Locate the cell with the specified text and output its (x, y) center coordinate. 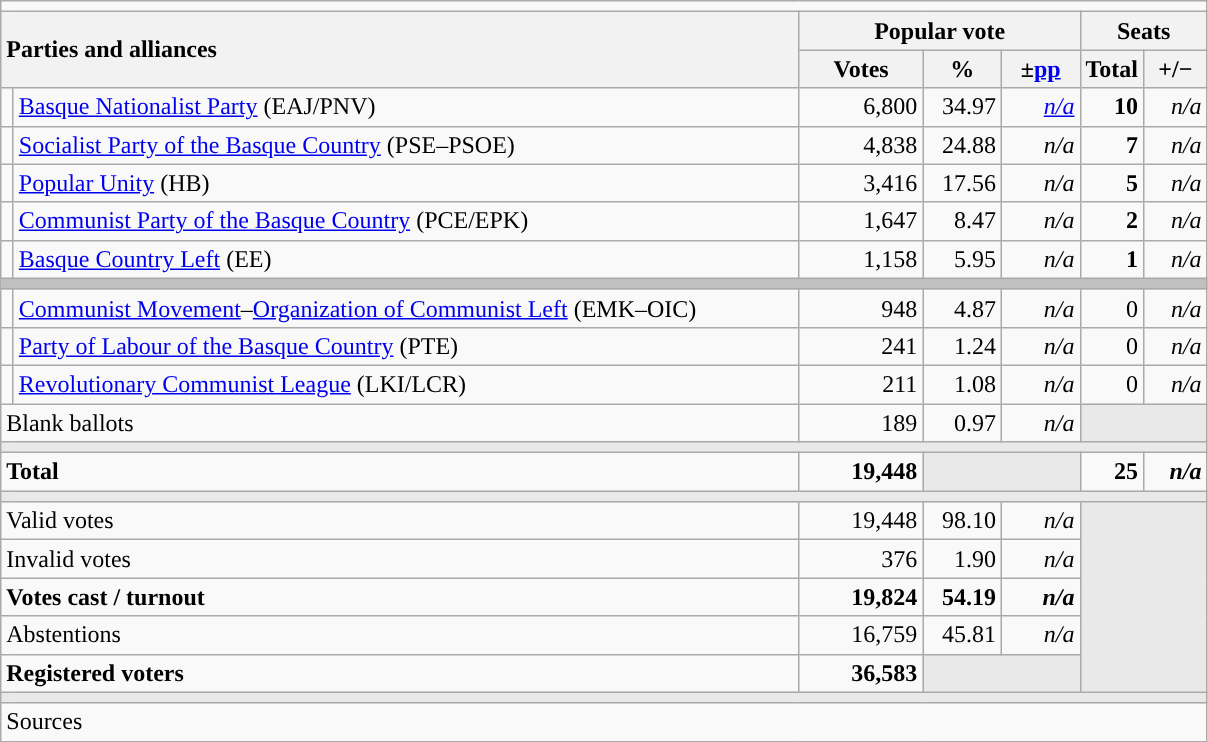
Votes cast / turnout (400, 597)
Socialist Party of the Basque Country (PSE–PSOE) (406, 145)
211 (861, 384)
45.81 (962, 635)
376 (861, 559)
1.08 (962, 384)
4.87 (962, 308)
Seats (1144, 31)
+/− (1176, 69)
5.95 (962, 259)
Popular Unity (HB) (406, 183)
Registered voters (400, 673)
Invalid votes (400, 559)
Communist Movement–Organization of Communist Left (EMK–OIC) (406, 308)
1,158 (861, 259)
1,647 (861, 221)
10 (1112, 107)
Popular vote (940, 31)
Blank ballots (400, 423)
8.47 (962, 221)
189 (861, 423)
7 (1112, 145)
% (962, 69)
98.10 (962, 521)
Basque Nationalist Party (EAJ/PNV) (406, 107)
24.88 (962, 145)
±pp (1040, 69)
Valid votes (400, 521)
1 (1112, 259)
Basque Country Left (EE) (406, 259)
34.97 (962, 107)
19,824 (861, 597)
Communist Party of the Basque Country (PCE/EPK) (406, 221)
Sources (604, 722)
1.90 (962, 559)
3,416 (861, 183)
241 (861, 346)
Votes (861, 69)
0.97 (962, 423)
54.19 (962, 597)
36,583 (861, 673)
Parties and alliances (400, 50)
Revolutionary Communist League (LKI/LCR) (406, 384)
1.24 (962, 346)
Abstentions (400, 635)
4,838 (861, 145)
Party of Labour of the Basque Country (PTE) (406, 346)
16,759 (861, 635)
17.56 (962, 183)
6,800 (861, 107)
948 (861, 308)
25 (1112, 472)
2 (1112, 221)
5 (1112, 183)
